Search for the cell housing the specified text and yield its [x, y] center coordinate. 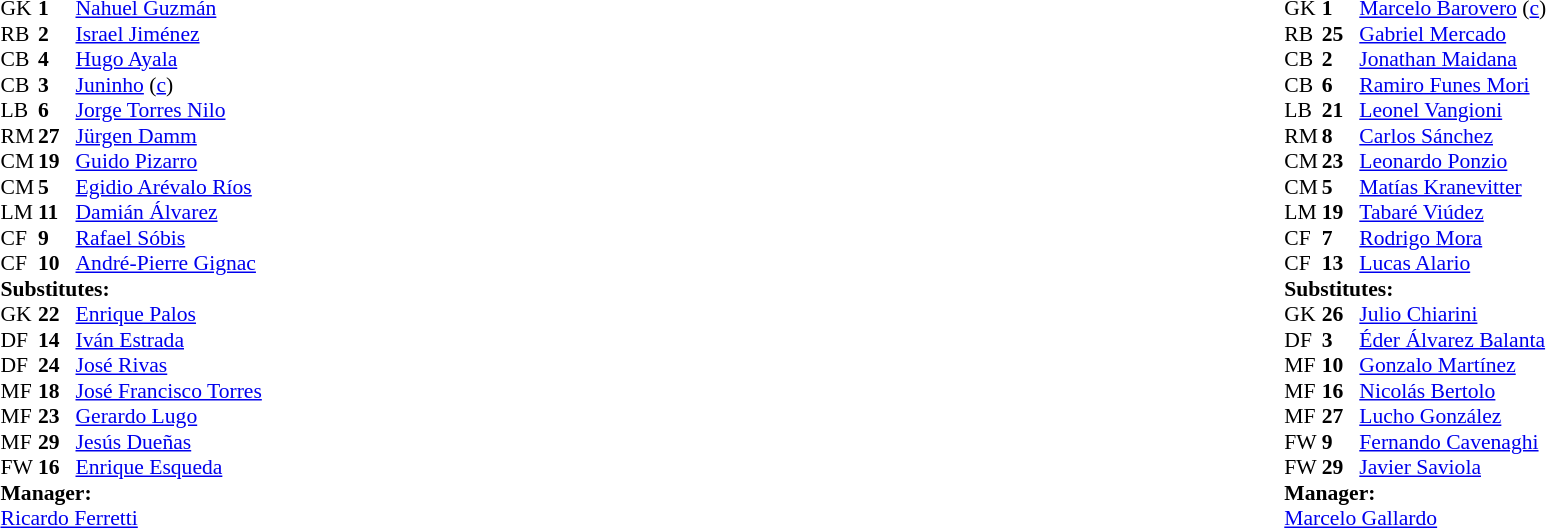
14 [57, 340]
André-Pierre Gignac [169, 263]
Matías Kranevitter [1452, 187]
Nicolás Bertolo [1452, 391]
26 [1341, 315]
21 [1341, 111]
Rodrigo Mora [1452, 238]
Ramiro Funes Mori [1452, 85]
8 [1341, 136]
Juninho (c) [169, 85]
11 [57, 213]
Jesús Dueñas [169, 442]
Jorge Torres Nilo [169, 111]
Enrique Palos [169, 315]
Gonzalo Martínez [1452, 365]
Gerardo Lugo [169, 417]
Lucas Alario [1452, 263]
Jürgen Damm [169, 136]
4 [57, 59]
Javier Saviola [1452, 467]
22 [57, 315]
Leonel Vangioni [1452, 111]
Carlos Sánchez [1452, 136]
7 [1341, 238]
Guido Pizarro [169, 161]
18 [57, 391]
Gabriel Mercado [1452, 34]
Tabaré Viúdez [1452, 213]
Leonardo Ponzio [1452, 161]
24 [57, 365]
Jonathan Maidana [1452, 59]
Damián Álvarez [169, 213]
Lucho González [1452, 417]
Israel Jiménez [169, 34]
Rafael Sóbis [169, 238]
José Rivas [169, 365]
Egidio Arévalo Ríos [169, 187]
Enrique Esqueda [169, 467]
Éder Álvarez Balanta [1452, 340]
25 [1341, 34]
José Francisco Torres [169, 391]
Hugo Ayala [169, 59]
Julio Chiarini [1452, 315]
Fernando Cavenaghi [1452, 442]
13 [1341, 263]
Iván Estrada [169, 340]
